Return [x, y] of the center of cell containing provided text 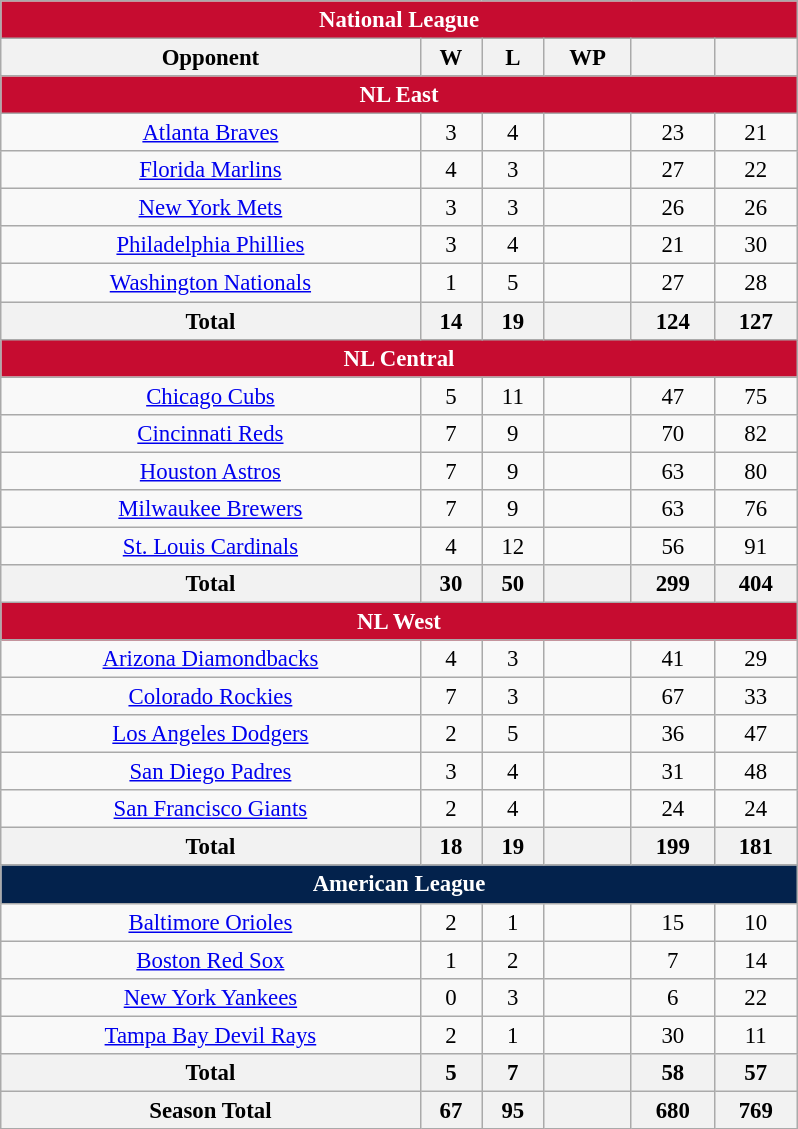
WP [588, 57]
31 [672, 772]
Opponent [210, 57]
12 [513, 546]
404 [756, 584]
769 [756, 1110]
Philadelphia Phillies [210, 245]
75 [756, 396]
Milwaukee Brewers [210, 508]
15 [672, 922]
82 [756, 433]
299 [672, 584]
57 [756, 1072]
Florida Marlins [210, 170]
124 [672, 321]
National League [399, 20]
San Francisco Giants [210, 809]
36 [672, 734]
680 [672, 1110]
41 [672, 659]
181 [756, 847]
48 [756, 772]
199 [672, 847]
80 [756, 471]
29 [756, 659]
Baltimore Orioles [210, 922]
NL West [399, 621]
Chicago Cubs [210, 396]
Atlanta Braves [210, 133]
23 [672, 133]
San Diego Padres [210, 772]
NL Central [399, 358]
NL East [399, 95]
70 [672, 433]
L [513, 57]
28 [756, 283]
Colorado Rockies [210, 696]
W [451, 57]
0 [451, 997]
New York Mets [210, 208]
Arizona Diamondbacks [210, 659]
6 [672, 997]
Los Angeles Dodgers [210, 734]
58 [672, 1072]
Houston Astros [210, 471]
50 [513, 584]
18 [451, 847]
Cincinnati Reds [210, 433]
33 [756, 696]
76 [756, 508]
56 [672, 546]
95 [513, 1110]
American League [399, 884]
91 [756, 546]
Boston Red Sox [210, 960]
127 [756, 321]
Washington Nationals [210, 283]
Tampa Bay Devil Rays [210, 1035]
Season Total [210, 1110]
10 [756, 922]
St. Louis Cardinals [210, 546]
New York Yankees [210, 997]
